Detect which cell encompasses the target text, then output its (x, y) center coordinate. 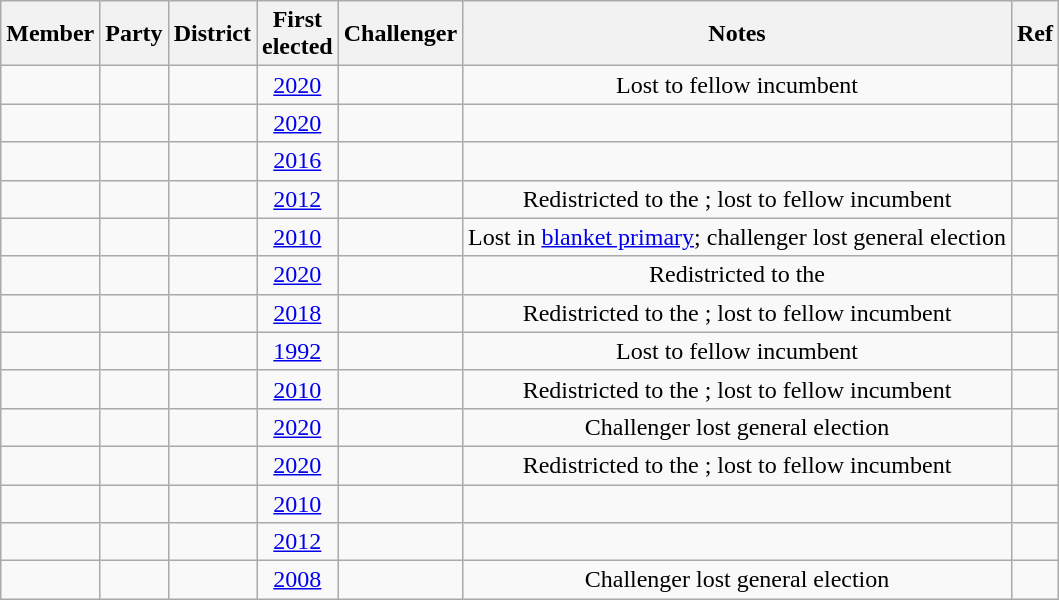
Member (50, 34)
Redistricted to the (738, 275)
Firstelected (297, 34)
Challenger (400, 34)
2016 (297, 161)
Notes (738, 34)
2008 (297, 580)
2018 (297, 313)
Ref (1034, 34)
1992 (297, 351)
Party (134, 34)
District (212, 34)
Lost in blanket primary; challenger lost general election (738, 237)
